Determine the (X, Y) coordinate at the center of the cell enclosing the given text.  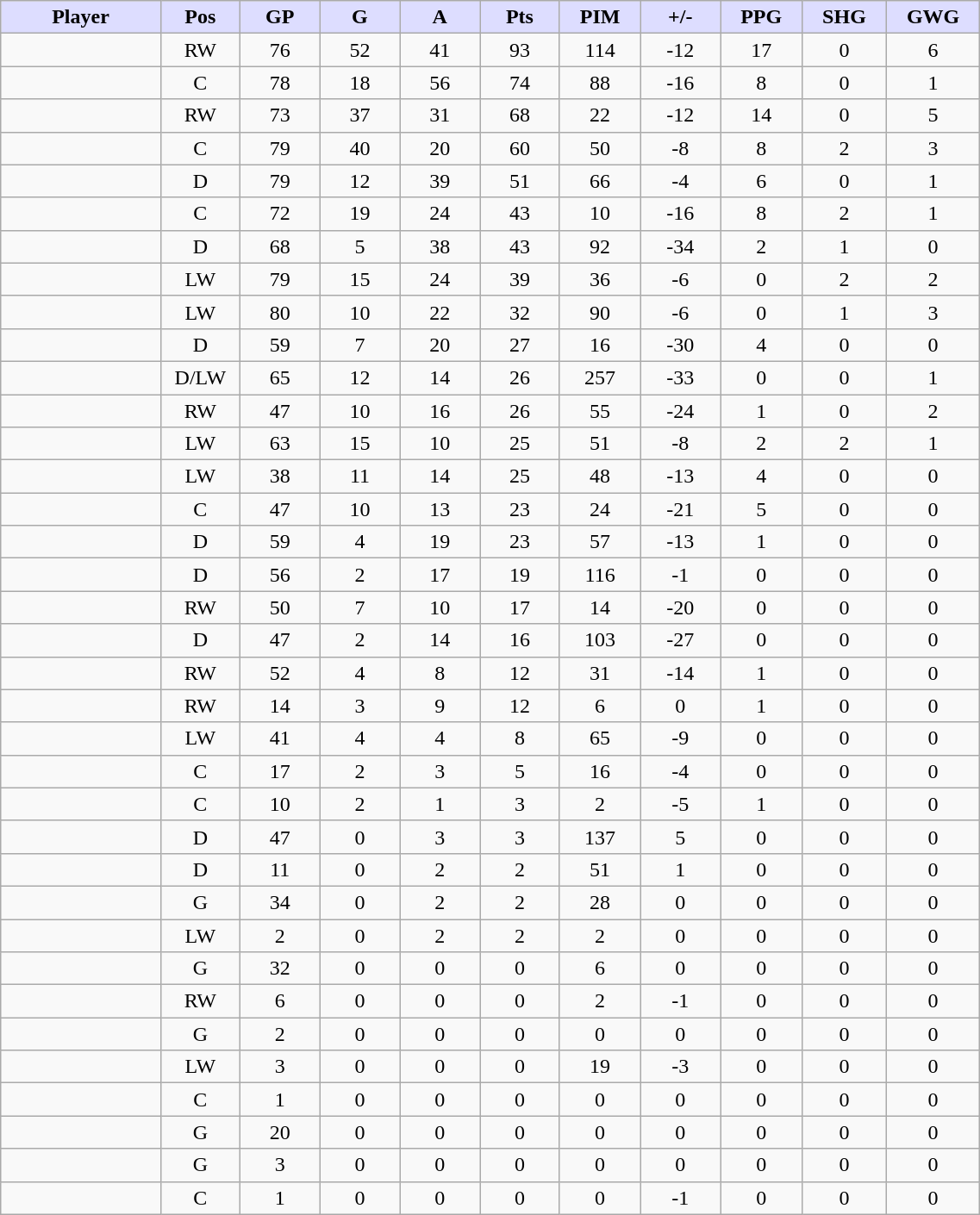
-33 (681, 377)
114 (600, 50)
-27 (681, 640)
37 (360, 115)
74 (521, 83)
Pos (200, 17)
76 (279, 50)
18 (360, 83)
Pts (521, 17)
103 (600, 640)
36 (600, 279)
27 (521, 345)
72 (279, 214)
-5 (681, 804)
34 (279, 902)
28 (600, 902)
D/LW (200, 377)
-30 (681, 345)
SHG (845, 17)
-3 (681, 1067)
A (440, 17)
+/- (681, 17)
78 (279, 83)
-20 (681, 607)
90 (600, 312)
80 (279, 312)
55 (600, 411)
48 (600, 477)
137 (600, 837)
-34 (681, 246)
73 (279, 115)
257 (600, 377)
60 (521, 148)
9 (440, 706)
13 (440, 509)
92 (600, 246)
PIM (600, 17)
-14 (681, 673)
-21 (681, 509)
66 (600, 181)
116 (600, 575)
88 (600, 83)
PPG (762, 17)
57 (600, 542)
-9 (681, 738)
93 (521, 50)
GP (279, 17)
63 (279, 444)
40 (360, 148)
GWG (933, 17)
-24 (681, 411)
Player (81, 17)
